Output the (x, y) coordinate of the center of the cell containing the given text.  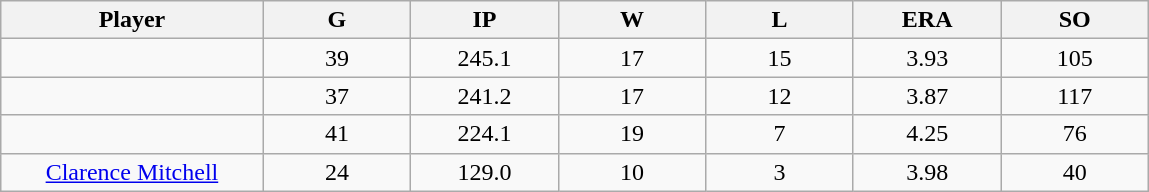
W (632, 20)
ERA (927, 20)
15 (780, 58)
G (337, 20)
37 (337, 96)
12 (780, 96)
241.2 (485, 96)
117 (1075, 96)
IP (485, 20)
7 (780, 134)
76 (1075, 134)
224.1 (485, 134)
3.87 (927, 96)
3.98 (927, 172)
39 (337, 58)
245.1 (485, 58)
3 (780, 172)
105 (1075, 58)
19 (632, 134)
24 (337, 172)
4.25 (927, 134)
Clarence Mitchell (132, 172)
3.93 (927, 58)
40 (1075, 172)
10 (632, 172)
SO (1075, 20)
Player (132, 20)
L (780, 20)
129.0 (485, 172)
41 (337, 134)
